Extract the [x, y] coordinate from the center of the cell holding the provided text.  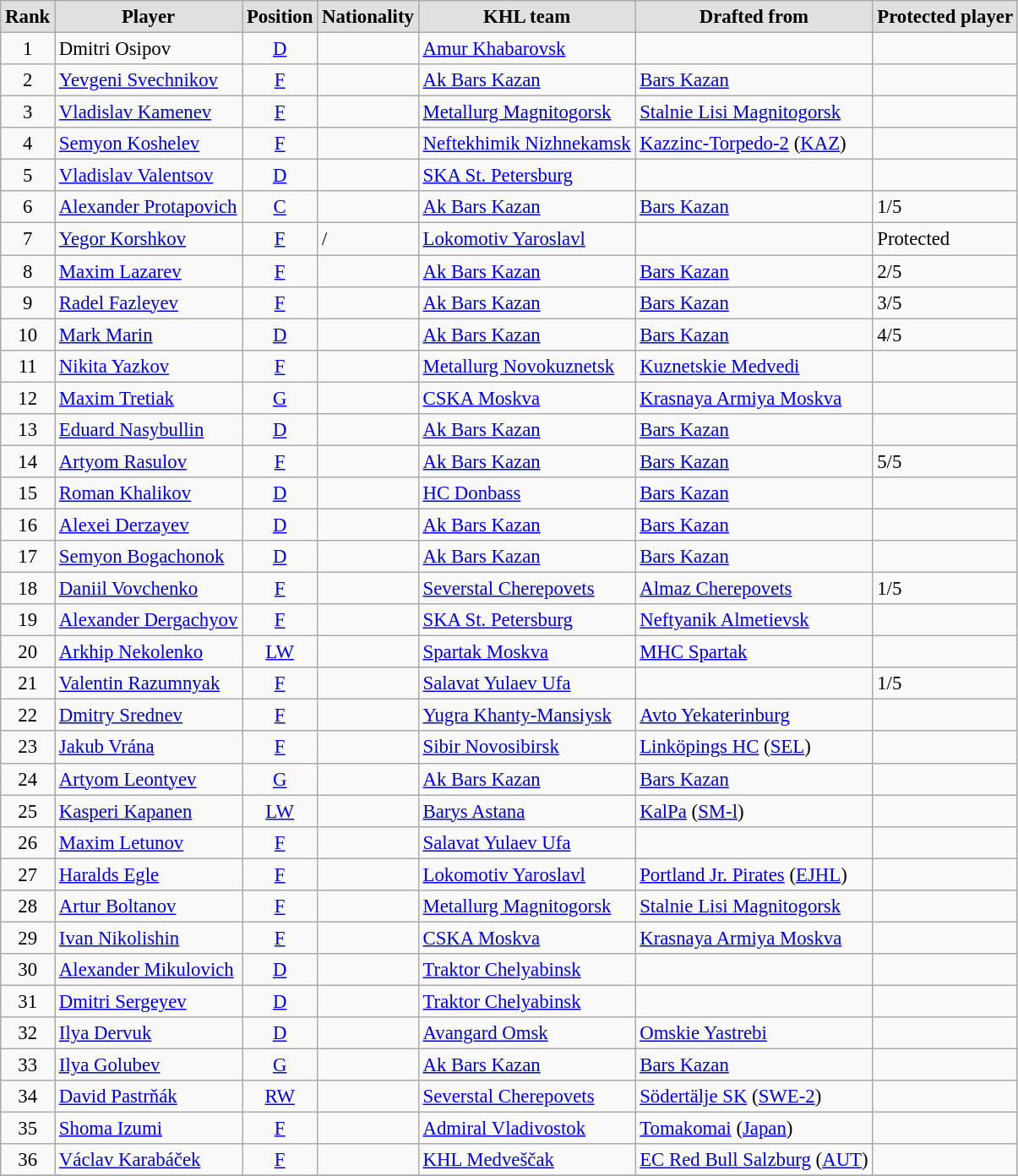
Nationality [368, 17]
33 [28, 1065]
27 [28, 874]
Vladislav Kamenev [149, 112]
Eduard Nasybullin [149, 430]
3 [28, 112]
Neftyanik Almetievsk [754, 620]
Alexander Mikulovich [149, 970]
Maxim Lazarev [149, 271]
Valentin Razumnyak [149, 683]
Avangard Omsk [527, 1033]
25 [28, 811]
5/5 [945, 461]
20 [28, 652]
Maxim Tretiak [149, 398]
Admiral Vladivostok [527, 1129]
9 [28, 302]
C [280, 207]
Daniil Vovchenko [149, 589]
Almaz Cherepovets [754, 589]
Václav Karabáček [149, 1160]
Metallurg Novokuznetsk [527, 366]
HC Donbass [527, 493]
Barys Astana [527, 811]
16 [28, 525]
Amur Khabarovsk [527, 49]
Södertälje SK (SWE-2) [754, 1097]
David Pastrňák [149, 1097]
26 [28, 842]
21 [28, 683]
34 [28, 1097]
Yevgeni Svechnikov [149, 80]
7 [28, 239]
6 [28, 207]
RW [280, 1097]
4 [28, 144]
2/5 [945, 271]
Neftekhimik Nizhnekamsk [527, 144]
Shoma Izumi [149, 1129]
KalPa (SM-l) [754, 811]
Kuznetskie Medvedi [754, 366]
29 [28, 938]
Position [280, 17]
Semyon Bogachonok [149, 557]
KHL team [527, 17]
18 [28, 589]
5 [28, 176]
Dmitri Osipov [149, 49]
Vladislav Valentsov [149, 176]
Artyom Rasulov [149, 461]
Spartak Moskva [527, 652]
10 [28, 335]
Yugra Khanty-Mansiysk [527, 716]
15 [28, 493]
14 [28, 461]
11 [28, 366]
/ [368, 239]
Sibir Novosibirsk [527, 748]
Ivan Nikolishin [149, 938]
35 [28, 1129]
Linköpings HC (SEL) [754, 748]
Roman Khalikov [149, 493]
22 [28, 716]
EC Red Bull Salzburg (AUT) [754, 1160]
KHL Medveščak [527, 1160]
Dmitry Srednev [149, 716]
Ilya Golubev [149, 1065]
24 [28, 779]
Tomakomai (Japan) [754, 1129]
19 [28, 620]
31 [28, 1001]
1 [28, 49]
3/5 [945, 302]
Semyon Koshelev [149, 144]
Artyom Leontyev [149, 779]
Nikita Yazkov [149, 366]
Jakub Vrána [149, 748]
Yegor Korshkov [149, 239]
Omskie Yastrebi [754, 1033]
2 [28, 80]
Dmitri Sergeyev [149, 1001]
13 [28, 430]
30 [28, 970]
Avto Yekaterinburg [754, 716]
Protected player [945, 17]
23 [28, 748]
Rank [28, 17]
Ilya Dervuk [149, 1033]
4/5 [945, 335]
Maxim Letunov [149, 842]
Alexander Dergachyov [149, 620]
Player [149, 17]
32 [28, 1033]
Artur Boltanov [149, 906]
Alexander Protapovich [149, 207]
Haralds Egle [149, 874]
Protected [945, 239]
Mark Marin [149, 335]
8 [28, 271]
28 [28, 906]
Arkhip Nekolenko [149, 652]
Kasperi Kapanen [149, 811]
12 [28, 398]
Kazzinc-Torpedo-2 (KAZ) [754, 144]
Radel Fazleyev [149, 302]
Alexei Derzayev [149, 525]
17 [28, 557]
Drafted from [754, 17]
36 [28, 1160]
Portland Jr. Pirates (EJHL) [754, 874]
MHC Spartak [754, 652]
